Identify which cell holds the provided text, then report its (X, Y) central coordinate. 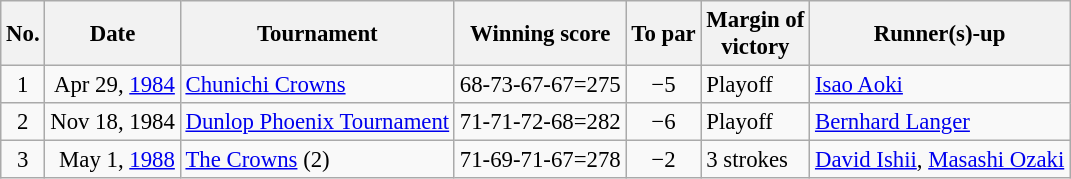
Apr 29, 1984 (112, 85)
Winning score (540, 34)
71-71-72-68=282 (540, 122)
Dunlop Phoenix Tournament (317, 122)
The Crowns (2) (317, 160)
3 (23, 160)
−5 (664, 85)
Date (112, 34)
68-73-67-67=275 (540, 85)
To par (664, 34)
1 (23, 85)
Margin ofvictory (756, 34)
−2 (664, 160)
May 1, 1988 (112, 160)
−6 (664, 122)
Isao Aoki (940, 85)
Tournament (317, 34)
Bernhard Langer (940, 122)
Nov 18, 1984 (112, 122)
David Ishii, Masashi Ozaki (940, 160)
2 (23, 122)
No. (23, 34)
71-69-71-67=278 (540, 160)
Runner(s)-up (940, 34)
Chunichi Crowns (317, 85)
3 strokes (756, 160)
